Pinpoint the cell where the given text exists, returning its (x, y) midpoint coordinate. 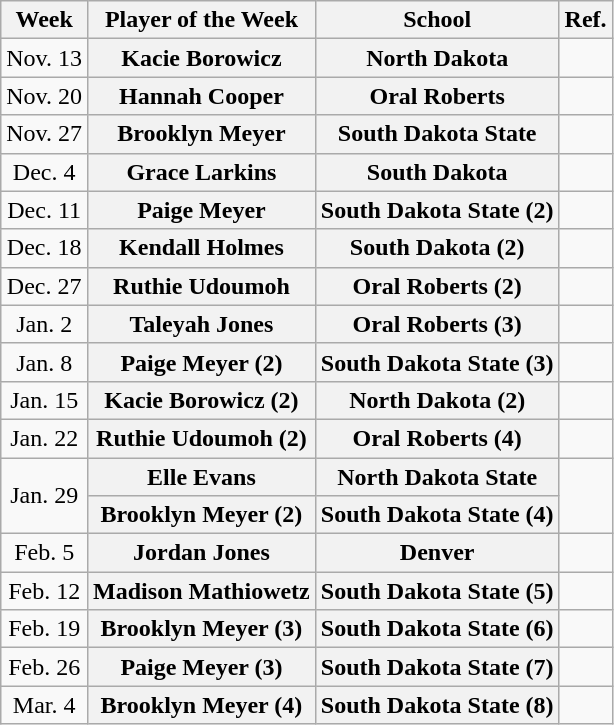
Nov. 20 (44, 96)
Hannah Cooper (202, 96)
South Dakota (2) (437, 248)
Feb. 19 (44, 629)
Jan. 2 (44, 324)
Dec. 11 (44, 210)
South Dakota State (2) (437, 210)
Elle Evans (202, 477)
Ref. (586, 20)
Paige Meyer (3) (202, 667)
Feb. 12 (44, 591)
South Dakota State (8) (437, 705)
Feb. 5 (44, 553)
Paige Meyer (2) (202, 362)
Nov. 13 (44, 58)
Dec. 18 (44, 248)
Paige Meyer (202, 210)
Feb. 26 (44, 667)
Dec. 27 (44, 286)
Week (44, 20)
Jordan Jones (202, 553)
South Dakota State (6) (437, 629)
Ruthie Udoumoh (202, 286)
South Dakota State (437, 134)
Player of the Week (202, 20)
Denver (437, 553)
North Dakota (437, 58)
Brooklyn Meyer (2) (202, 515)
Oral Roberts (3) (437, 324)
Brooklyn Meyer (4) (202, 705)
Mar. 4 (44, 705)
Madison Mathiowetz (202, 591)
Dec. 4 (44, 172)
South Dakota State (3) (437, 362)
Grace Larkins (202, 172)
North Dakota (2) (437, 400)
South Dakota (437, 172)
Oral Roberts (2) (437, 286)
South Dakota State (5) (437, 591)
Jan. 15 (44, 400)
Oral Roberts (437, 96)
Ruthie Udoumoh (2) (202, 438)
Kacie Borowicz (2) (202, 400)
Nov. 27 (44, 134)
North Dakota State (437, 477)
Oral Roberts (4) (437, 438)
Kacie Borowicz (202, 58)
Brooklyn Meyer (3) (202, 629)
Brooklyn Meyer (202, 134)
Jan. 8 (44, 362)
Jan. 22 (44, 438)
South Dakota State (7) (437, 667)
Jan. 29 (44, 496)
Taleyah Jones (202, 324)
Kendall Holmes (202, 248)
South Dakota State (4) (437, 515)
School (437, 20)
